Output the [X, Y] coordinate of the center of the cell containing the given text.  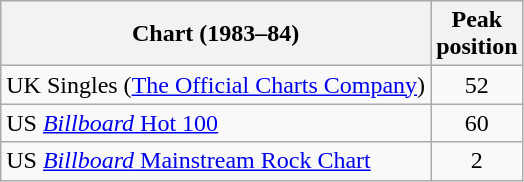
52 [477, 85]
US Billboard Hot 100 [216, 123]
60 [477, 123]
Peakposition [477, 34]
UK Singles (The Official Charts Company) [216, 85]
2 [477, 161]
Chart (1983–84) [216, 34]
US Billboard Mainstream Rock Chart [216, 161]
